Provide the [x, y] coordinate of the cell's center where the given text is located.  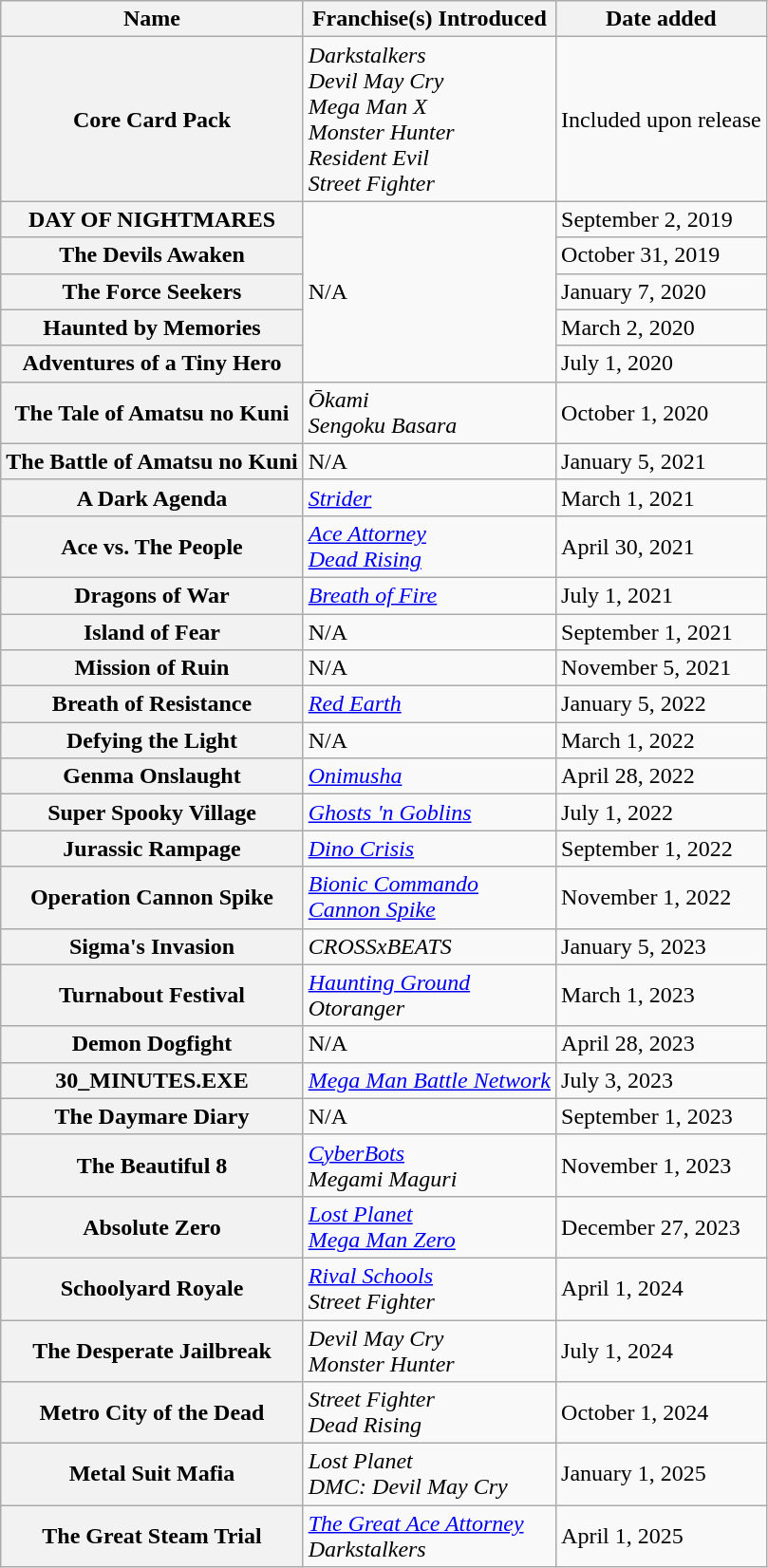
October 31, 2019 [662, 255]
July 1, 2020 [662, 364]
April 1, 2025 [662, 1536]
Name [152, 19]
The Tale of Amatsu no Kuni [152, 412]
January 5, 2023 [662, 946]
July 1, 2024 [662, 1350]
November 1, 2023 [662, 1166]
Devil May CryMonster Hunter [429, 1350]
Island of Fear [152, 631]
The Great Ace AttorneyDarkstalkers [429, 1536]
Street FighterDead Rising [429, 1412]
ŌkamiSengoku Basara [429, 412]
Absolute Zero [152, 1226]
Demon Dogfight [152, 1044]
Metro City of the Dead [152, 1412]
October 1, 2020 [662, 412]
Turnabout Festival [152, 995]
30_MINUTES.EXE [152, 1080]
March 1, 2023 [662, 995]
September 2, 2019 [662, 219]
CROSSxBEATS [429, 946]
Strider [429, 497]
Operation Cannon Spike [152, 898]
Haunting GroundOtoranger [429, 995]
Included upon release [662, 120]
Bionic CommandoCannon Spike [429, 898]
Onimusha [429, 776]
The Battle of Amatsu no Kuni [152, 461]
Ghosts 'n Goblins [429, 812]
September 1, 2021 [662, 631]
Dragons of War [152, 595]
January 1, 2025 [662, 1475]
Mission of Ruin [152, 668]
January 5, 2022 [662, 704]
Ace AttorneyDead Rising [429, 547]
July 1, 2022 [662, 812]
The Beautiful 8 [152, 1166]
Ace vs. The People [152, 547]
Defying the Light [152, 740]
Core Card Pack [152, 120]
November 5, 2021 [662, 668]
Breath of Resistance [152, 704]
A Dark Agenda [152, 497]
Franchise(s) Introduced [429, 19]
The Devils Awaken [152, 255]
Sigma's Invasion [152, 946]
DarkstalkersDevil May CryMega Man XMonster HunterResident EvilStreet Fighter [429, 120]
Metal Suit Mafia [152, 1475]
The Daymare Diary [152, 1116]
Rival SchoolsStreet Fighter [429, 1289]
Lost PlanetMega Man Zero [429, 1226]
April 28, 2022 [662, 776]
Schoolyard Royale [152, 1289]
July 3, 2023 [662, 1080]
Mega Man Battle Network [429, 1080]
April 1, 2024 [662, 1289]
December 27, 2023 [662, 1226]
CyberBotsMegami Maguri [429, 1166]
Red Earth [429, 704]
April 30, 2021 [662, 547]
Super Spooky Village [152, 812]
Dino Crisis [429, 849]
Breath of Fire [429, 595]
July 1, 2021 [662, 595]
January 5, 2021 [662, 461]
Adventures of a Tiny Hero [152, 364]
The Desperate Jailbreak [152, 1350]
Lost PlanetDMC: Devil May Cry [429, 1475]
September 1, 2022 [662, 849]
The Great Steam Trial [152, 1536]
October 1, 2024 [662, 1412]
March 1, 2021 [662, 497]
Genma Onslaught [152, 776]
January 7, 2020 [662, 291]
The Force Seekers [152, 291]
March 1, 2022 [662, 740]
Haunted by Memories [152, 327]
April 28, 2023 [662, 1044]
Jurassic Rampage [152, 849]
Date added [662, 19]
September 1, 2023 [662, 1116]
DAY OF NIGHTMARES [152, 219]
March 2, 2020 [662, 327]
November 1, 2022 [662, 898]
